Search for the cell housing the specified text and yield its [x, y] center coordinate. 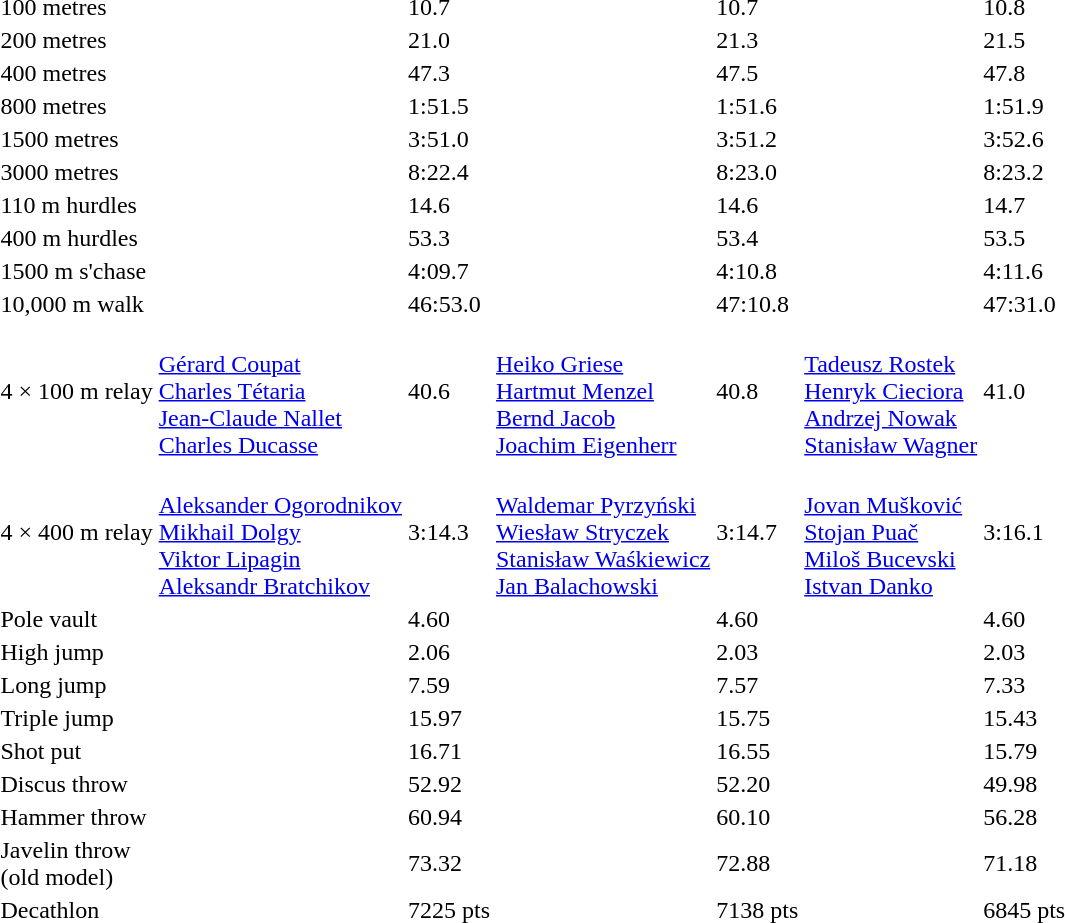
21.3 [758, 40]
52.92 [448, 784]
4:10.8 [758, 271]
3:51.0 [448, 139]
60.10 [758, 817]
15.75 [758, 718]
60.94 [448, 817]
Waldemar PyrzyńskiWiesław StryczekStanisław WaśkiewiczJan Balachowski [602, 532]
53.3 [448, 238]
53.4 [758, 238]
Gérard CoupatCharles TétariaJean-Claude NalletCharles Ducasse [280, 391]
7.59 [448, 685]
47.5 [758, 73]
72.88 [758, 864]
47:10.8 [758, 304]
16.55 [758, 751]
3:51.2 [758, 139]
8:22.4 [448, 172]
21.0 [448, 40]
Aleksander OgorodnikovMikhail DolgyViktor LipaginAleksandr Bratchikov [280, 532]
52.20 [758, 784]
3:14.3 [448, 532]
46:53.0 [448, 304]
1:51.6 [758, 106]
40.8 [758, 391]
2.03 [758, 652]
Tadeusz RostekHenryk CiecioraAndrzej NowakStanisław Wagner [891, 391]
40.6 [448, 391]
16.71 [448, 751]
73.32 [448, 864]
2.06 [448, 652]
15.97 [448, 718]
3:14.7 [758, 532]
Jovan MuškovićStojan PuačMiloš BucevskiIstvan Danko [891, 532]
1:51.5 [448, 106]
7.57 [758, 685]
4:09.7 [448, 271]
8:23.0 [758, 172]
47.3 [448, 73]
Heiko GrieseHartmut MenzelBernd JacobJoachim Eigenherr [602, 391]
